For the text-containing cell, return its midpoint in [X, Y] coordinate format. 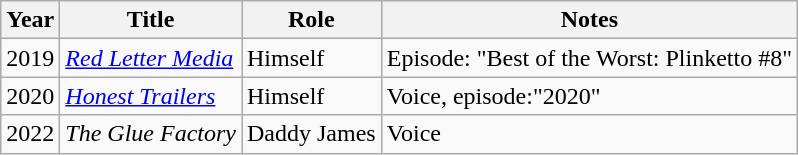
Episode: "Best of the Worst: Plinketto #8" [589, 58]
Voice, episode:"2020" [589, 96]
Red Letter Media [151, 58]
2022 [30, 134]
2020 [30, 96]
Title [151, 20]
Daddy James [312, 134]
Honest Trailers [151, 96]
Role [312, 20]
Voice [589, 134]
Year [30, 20]
Notes [589, 20]
2019 [30, 58]
The Glue Factory [151, 134]
